Detect which cell encompasses the target text, then output its [x, y] center coordinate. 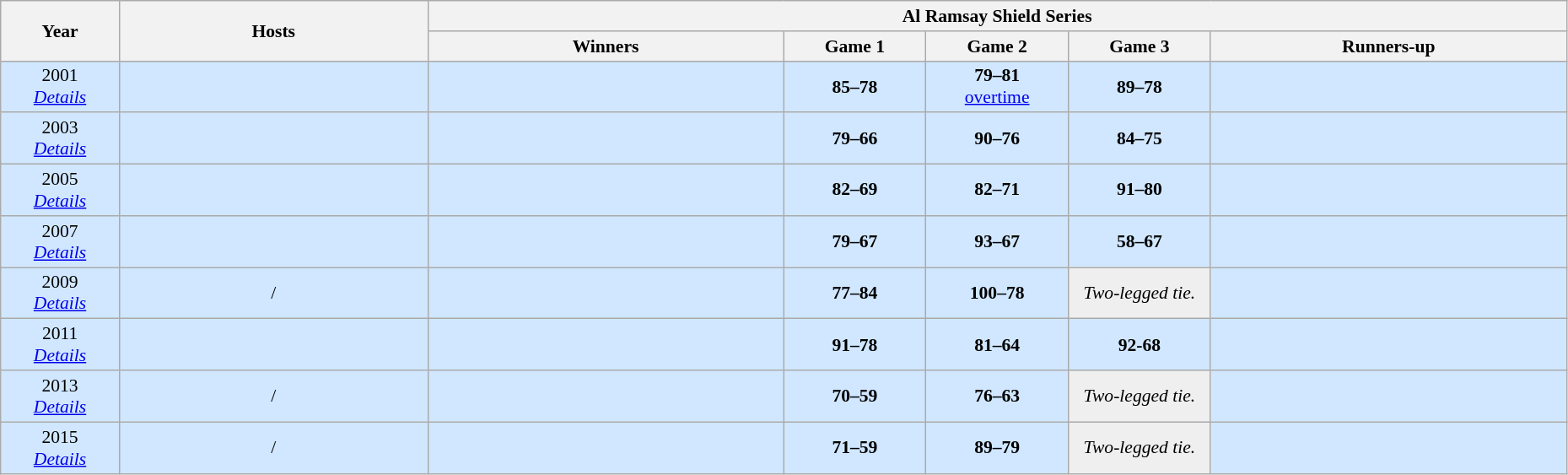
82–69 [855, 191]
2013Details [61, 397]
58–67 [1140, 241]
Game 3 [1140, 46]
89–78 [1140, 86]
Game 2 [997, 46]
81–64 [997, 344]
82–71 [997, 191]
91–78 [855, 344]
90–76 [997, 138]
77–84 [855, 294]
92-68 [1140, 344]
Runners-up [1388, 46]
2009Details [61, 294]
2005Details [61, 191]
Hosts [273, 30]
71–59 [855, 447]
Year [61, 30]
93–67 [997, 241]
89–79 [997, 447]
84–75 [1140, 138]
2011Details [61, 344]
2007Details [61, 241]
100–78 [997, 294]
91–80 [1140, 191]
70–59 [855, 397]
2001Details [61, 86]
Al Ramsay Shield Series [997, 16]
85–78 [855, 86]
79–81overtime [997, 86]
2003Details [61, 138]
79–66 [855, 138]
2015Details [61, 447]
79–67 [855, 241]
Game 1 [855, 46]
76–63 [997, 397]
Winners [606, 46]
